Detect which cell encompasses the target text, then output its (x, y) center coordinate. 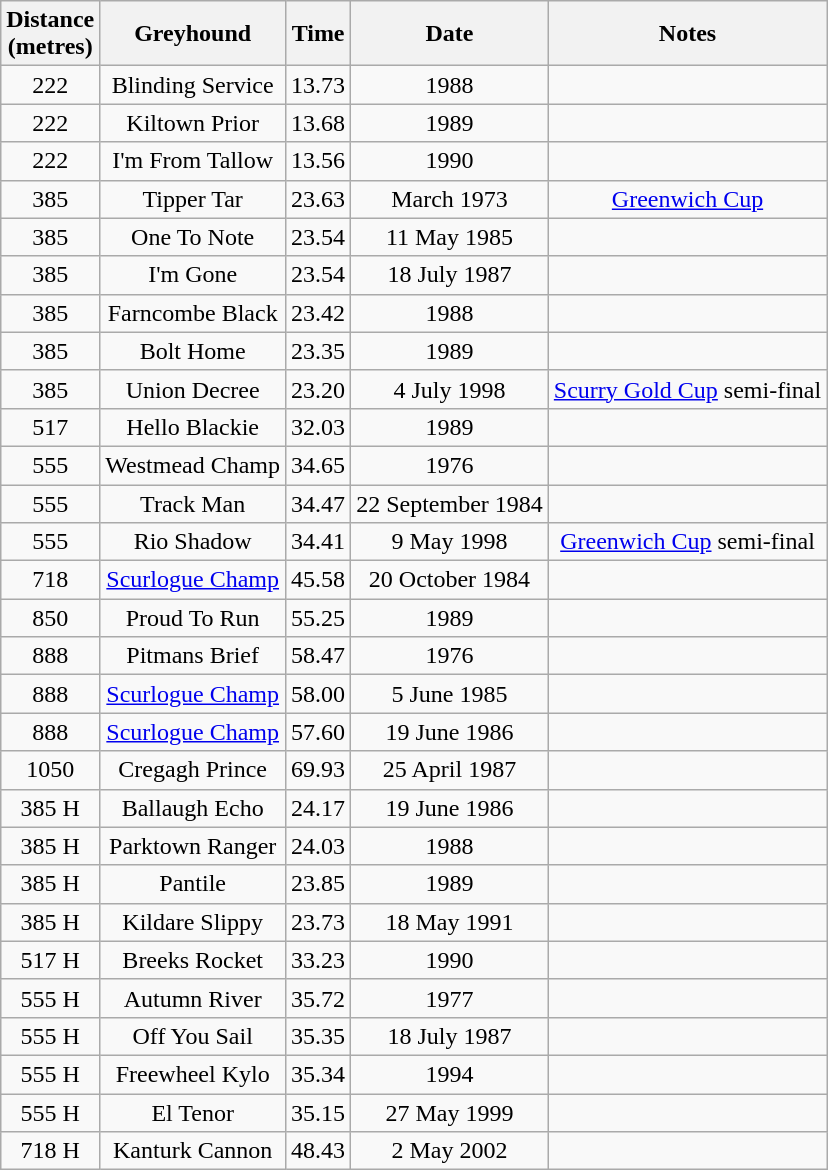
Kildare Slippy (193, 922)
Union Decree (193, 389)
Distance(metres) (50, 34)
13.56 (318, 161)
Cregagh Prince (193, 770)
Pantile (193, 884)
57.60 (318, 732)
4 July 1998 (450, 389)
Kanturk Cannon (193, 1151)
1994 (450, 1074)
517 (50, 427)
El Tenor (193, 1113)
23.35 (318, 351)
Greenwich Cup (687, 199)
Greyhound (193, 34)
13.73 (318, 85)
35.72 (318, 998)
Parktown Ranger (193, 846)
Tipper Tar (193, 199)
18 May 1991 (450, 922)
11 May 1985 (450, 237)
Westmead Champ (193, 465)
Rio Shadow (193, 542)
850 (50, 618)
23.42 (318, 313)
Track Man (193, 503)
24.17 (318, 808)
45.58 (318, 580)
25 April 1987 (450, 770)
23.73 (318, 922)
22 September 1984 (450, 503)
Kiltown Prior (193, 123)
2 May 2002 (450, 1151)
34.41 (318, 542)
1977 (450, 998)
718 (50, 580)
23.20 (318, 389)
1050 (50, 770)
Breeks Rocket (193, 960)
Time (318, 34)
23.63 (318, 199)
69.93 (318, 770)
32.03 (318, 427)
13.68 (318, 123)
Bolt Home (193, 351)
5 June 1985 (450, 694)
20 October 1984 (450, 580)
517 H (50, 960)
Autumn River (193, 998)
58.47 (318, 656)
Ballaugh Echo (193, 808)
Scurry Gold Cup semi-final (687, 389)
March 1973 (450, 199)
23.85 (318, 884)
48.43 (318, 1151)
35.15 (318, 1113)
27 May 1999 (450, 1113)
I'm Gone (193, 275)
Blinding Service (193, 85)
I'm From Tallow (193, 161)
One To Note (193, 237)
58.00 (318, 694)
35.34 (318, 1074)
33.23 (318, 960)
34.65 (318, 465)
9 May 1998 (450, 542)
Freewheel Kylo (193, 1074)
34.47 (318, 503)
Proud To Run (193, 618)
Greenwich Cup semi-final (687, 542)
24.03 (318, 846)
Notes (687, 34)
55.25 (318, 618)
35.35 (318, 1036)
Date (450, 34)
Pitmans Brief (193, 656)
718 H (50, 1151)
Hello Blackie (193, 427)
Farncombe Black (193, 313)
Off You Sail (193, 1036)
